Provide the (x, y) coordinate of the cell's center where the given text is located.  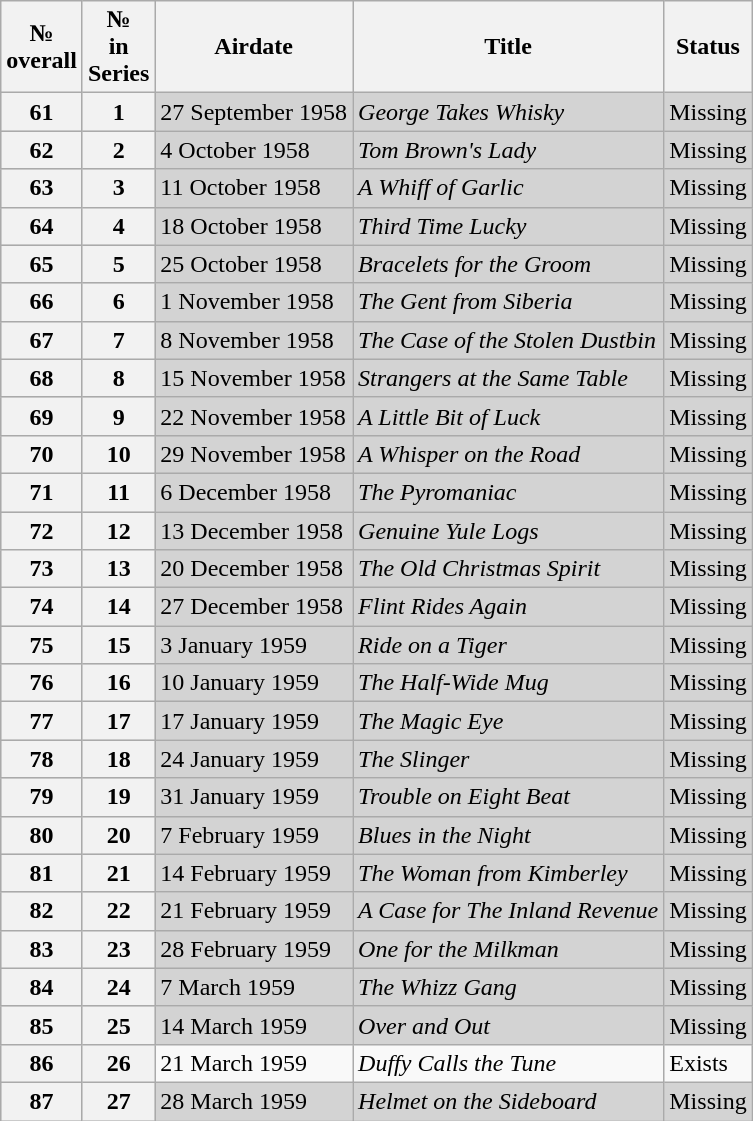
4 October 1958 (254, 150)
1 (118, 112)
Helmet on the Sideboard (508, 1101)
The Slinger (508, 759)
11 (118, 492)
27 September 1958 (254, 112)
68 (42, 378)
20 December 1958 (254, 569)
82 (42, 911)
3 (118, 188)
24 January 1959 (254, 759)
26 (118, 1063)
31 January 1959 (254, 797)
Blues in the Night (508, 835)
69 (42, 416)
21 February 1959 (254, 911)
9 (118, 416)
7 (118, 340)
17 January 1959 (254, 721)
29 November 1958 (254, 454)
25 (118, 1025)
85 (42, 1025)
№inSeries (118, 47)
14 February 1959 (254, 873)
George Takes Whisky (508, 112)
28 February 1959 (254, 949)
65 (42, 264)
The Pyromaniac (508, 492)
62 (42, 150)
73 (42, 569)
A Whiff of Garlic (508, 188)
15 (118, 645)
Flint Rides Again (508, 607)
13 (118, 569)
Bracelets for the Groom (508, 264)
The Whizz Gang (508, 987)
6 December 1958 (254, 492)
25 October 1958 (254, 264)
27 (118, 1101)
Ride on a Tiger (508, 645)
Status (708, 47)
74 (42, 607)
21 March 1959 (254, 1063)
The Gent from Siberia (508, 302)
13 December 1958 (254, 531)
20 (118, 835)
7 February 1959 (254, 835)
One for the Milkman (508, 949)
6 (118, 302)
Trouble on Eight Beat (508, 797)
83 (42, 949)
70 (42, 454)
75 (42, 645)
63 (42, 188)
Genuine Yule Logs (508, 531)
16 (118, 683)
72 (42, 531)
A Case for The Inland Revenue (508, 911)
The Old Christmas Spirit (508, 569)
18 (118, 759)
67 (42, 340)
Tom Brown's Lady (508, 150)
12 (118, 531)
79 (42, 797)
24 (118, 987)
№overall (42, 47)
76 (42, 683)
18 October 1958 (254, 226)
8 (118, 378)
61 (42, 112)
Third Time Lucky (508, 226)
Title (508, 47)
1 November 1958 (254, 302)
The Half-Wide Mug (508, 683)
The Case of the Stolen Dustbin (508, 340)
4 (118, 226)
The Magic Eye (508, 721)
86 (42, 1063)
66 (42, 302)
77 (42, 721)
Airdate (254, 47)
78 (42, 759)
14 March 1959 (254, 1025)
10 (118, 454)
A Whisper on the Road (508, 454)
Over and Out (508, 1025)
10 January 1959 (254, 683)
80 (42, 835)
2 (118, 150)
5 (118, 264)
A Little Bit of Luck (508, 416)
84 (42, 987)
7 March 1959 (254, 987)
22 November 1958 (254, 416)
87 (42, 1101)
19 (118, 797)
71 (42, 492)
14 (118, 607)
64 (42, 226)
Exists (708, 1063)
The Woman from Kimberley (508, 873)
27 December 1958 (254, 607)
11 October 1958 (254, 188)
22 (118, 911)
3 January 1959 (254, 645)
28 March 1959 (254, 1101)
81 (42, 873)
Strangers at the Same Table (508, 378)
17 (118, 721)
8 November 1958 (254, 340)
Duffy Calls the Tune (508, 1063)
23 (118, 949)
15 November 1958 (254, 378)
21 (118, 873)
